Extract the (x, y) coordinate from the center of the cell holding the provided text.  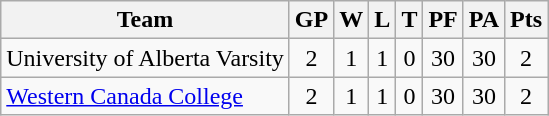
L (382, 20)
PA (484, 20)
Western Canada College (146, 96)
W (352, 20)
Team (146, 20)
GP (311, 20)
University of Alberta Varsity (146, 58)
Pts (526, 20)
PF (443, 20)
T (410, 20)
